Return the (X, Y) coordinate for the center point of the cell that contains the specified text.  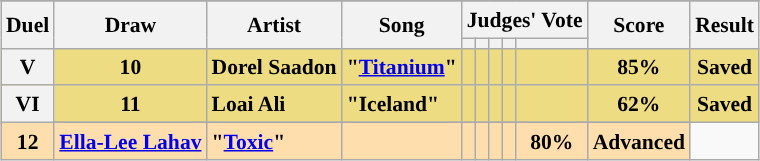
85% (639, 66)
Result (724, 24)
Advanced (639, 142)
Dorel Saadon (274, 66)
Song (402, 24)
Loai Ali (274, 104)
"Iceland" (402, 104)
Judges' Vote (525, 20)
10 (130, 66)
Draw (130, 24)
Ella-Lee Lahav (130, 142)
"Toxic" (274, 142)
"Titanium" (402, 66)
11 (130, 104)
Artist (274, 24)
Duel (28, 24)
Score (639, 24)
80% (552, 142)
62% (639, 104)
VI (28, 104)
12 (28, 142)
V (28, 66)
